Pinpoint the cell where the given text exists, returning its (x, y) midpoint coordinate. 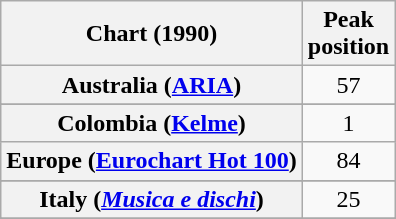
1 (348, 123)
Colombia (Kelme) (152, 123)
Peakposition (348, 34)
25 (348, 199)
Europe (Eurochart Hot 100) (152, 161)
57 (348, 85)
Italy (Musica e dischi) (152, 199)
84 (348, 161)
Australia (ARIA) (152, 85)
Chart (1990) (152, 34)
